Output the [x, y] coordinate of the center of the cell containing the given text.  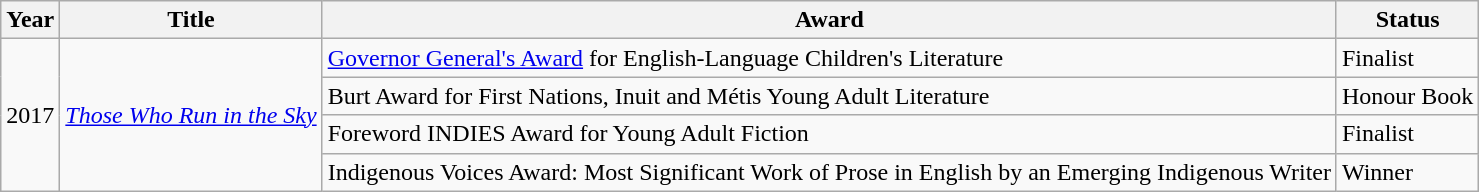
2017 [30, 115]
Those Who Run in the Sky [191, 115]
Foreword INDIES Award for Young Adult Fiction [829, 134]
Winner [1407, 172]
Year [30, 20]
Honour Book [1407, 96]
Governor General's Award for English-Language Children's Literature [829, 58]
Indigenous Voices Award: Most Significant Work of Prose in English by an Emerging Indigenous Writer [829, 172]
Title [191, 20]
Status [1407, 20]
Burt Award for First Nations, Inuit and Métis Young Adult Literature [829, 96]
Award [829, 20]
